Scan for the cell matching the given text and deliver its [x, y] coordinate at center. 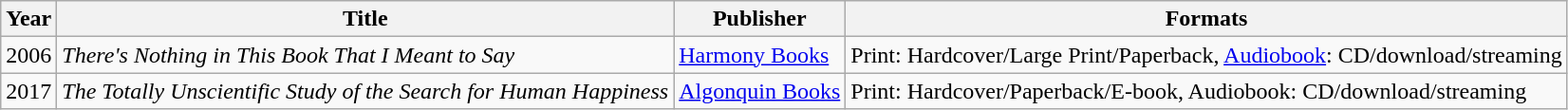
2017 [28, 91]
Publisher [759, 19]
Formats [1206, 19]
Harmony Books [759, 55]
2006 [28, 55]
Print: Hardcover/Paperback/E-book, Audiobook: CD/download/streaming [1206, 91]
Print: Hardcover/Large Print/Paperback, Audiobook: CD/download/streaming [1206, 55]
Year [28, 19]
Title [365, 19]
The Totally Unscientific Study of the Search for Human Happiness [365, 91]
There's Nothing in This Book That I Meant to Say [365, 55]
Algonquin Books [759, 91]
